Scan for the cell matching the given text and deliver its [x, y] coordinate at center. 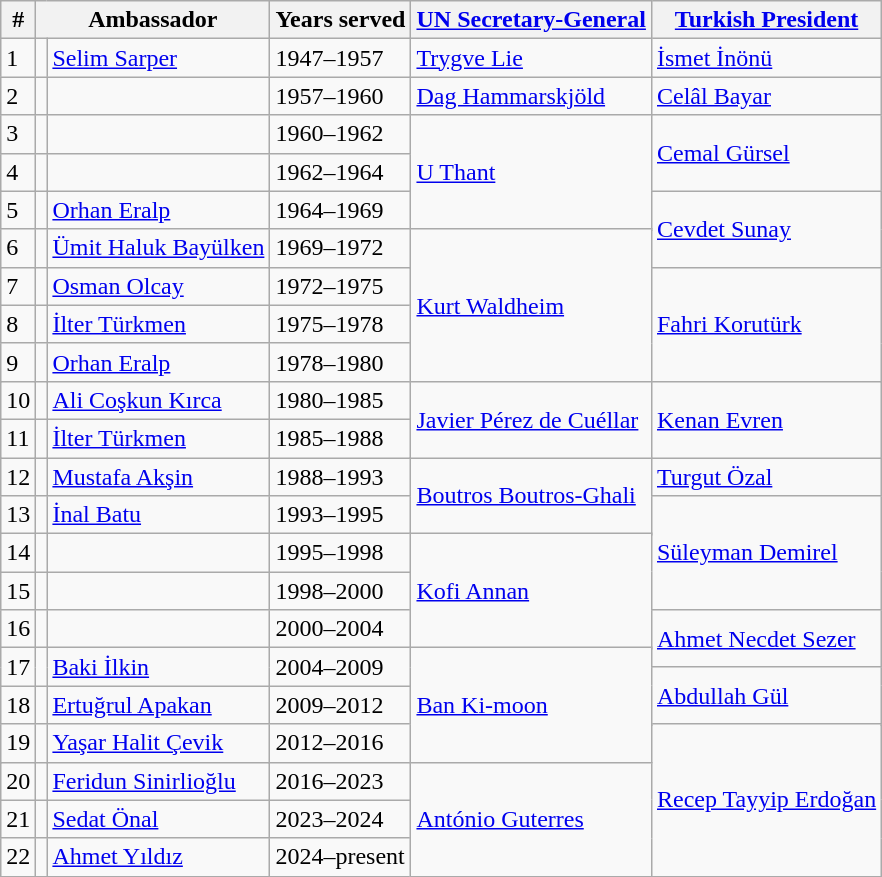
António Guterres [532, 819]
1980–1985 [340, 400]
Boutros Boutros-Ghali [532, 496]
Ban Ki-moon [532, 705]
1964–1969 [340, 210]
16 [18, 629]
Javier Pérez de Cuéllar [532, 419]
3 [18, 134]
Ambassador [153, 20]
1993–1995 [340, 515]
1988–1993 [340, 477]
Celâl Bayar [766, 96]
Dag Hammarskjöld [532, 96]
1957–1960 [340, 96]
22 [18, 857]
8 [18, 324]
Ümit Haluk Bayülken [158, 248]
2009–2012 [340, 705]
2016–2023 [340, 781]
Sedat Önal [158, 819]
Yaşar Halit Çevik [158, 743]
5 [18, 210]
10 [18, 400]
2012–2016 [340, 743]
1995–1998 [340, 553]
Kofi Annan [532, 591]
21 [18, 819]
1962–1964 [340, 172]
15 [18, 591]
Cemal Gürsel [766, 153]
19 [18, 743]
Feridun Sinirlioğlu [158, 781]
1985–1988 [340, 438]
Trygve Lie [532, 58]
Baki İlkin [158, 667]
U Thant [532, 172]
2024–present [340, 857]
Cevdet Sunay [766, 229]
11 [18, 438]
İnal Batu [158, 515]
UN Secretary-General [532, 20]
Süleyman Demirel [766, 553]
Kurt Waldheim [532, 305]
1969–1972 [340, 248]
Mustafa Akşin [158, 477]
1 [18, 58]
Osman Olcay [158, 286]
Fahri Korutürk [766, 324]
Recep Tayyip Erdoğan [766, 800]
12 [18, 477]
İsmet İnönü [766, 58]
Ali Coşkun Kırca [158, 400]
20 [18, 781]
2 [18, 96]
14 [18, 553]
6 [18, 248]
1960–1962 [340, 134]
18 [18, 705]
1947–1957 [340, 58]
Ahmet Necdet Sezer [766, 638]
1978–1980 [340, 362]
Years served [340, 20]
Kenan Evren [766, 419]
Selim Sarper [158, 58]
Abdullah Gül [766, 696]
2004–2009 [340, 667]
17 [18, 667]
2000–2004 [340, 629]
1972–1975 [340, 286]
# [18, 20]
Turkish President [766, 20]
7 [18, 286]
2023–2024 [340, 819]
Ertuğrul Apakan [158, 705]
Turgut Özal [766, 477]
4 [18, 172]
1998–2000 [340, 591]
1975–1978 [340, 324]
Ahmet Yıldız [158, 857]
9 [18, 362]
13 [18, 515]
